From the cell containing the given text, extract its center point as (X, Y) coordinate. 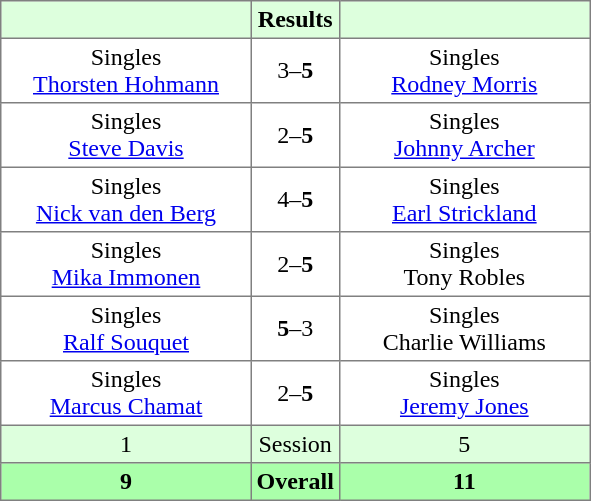
SinglesRalf Souquet (126, 328)
SinglesRodney Morris (464, 70)
SinglesSteve Davis (126, 135)
Session (295, 444)
5 (464, 444)
4–5 (295, 199)
SinglesThorsten Hohmann (126, 70)
SinglesJohnny Archer (464, 135)
9 (126, 482)
Overall (295, 482)
SinglesMarcus Chamat (126, 393)
11 (464, 482)
SinglesCharlie Williams (464, 328)
SinglesEarl Strickland (464, 199)
SinglesNick van den Berg (126, 199)
SinglesJeremy Jones (464, 393)
SinglesMika Immonen (126, 264)
Results (295, 20)
SinglesTony Robles (464, 264)
5–3 (295, 328)
3–5 (295, 70)
1 (126, 444)
